Detect which cell encompasses the target text, then output its [x, y] center coordinate. 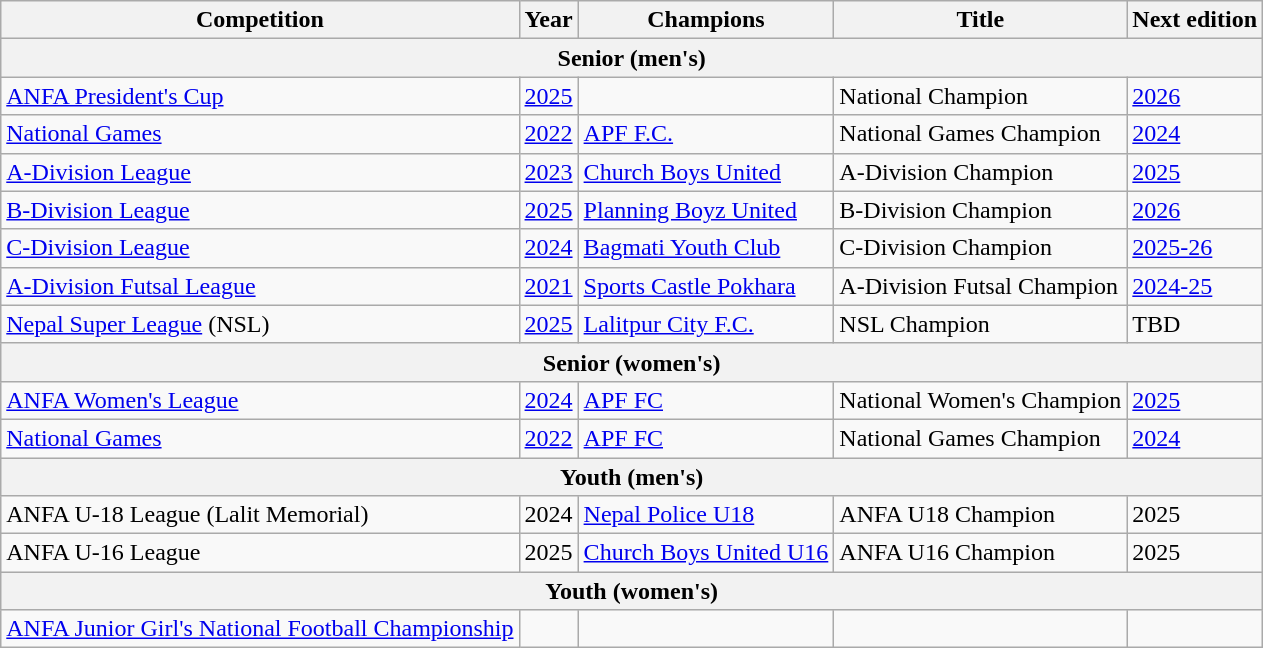
Lalitpur City F.C. [706, 324]
Title [980, 20]
C-Division Champion [980, 248]
2023 [548, 172]
APF F.C. [706, 134]
2021 [548, 286]
ANFA U-16 League [260, 553]
National Women's Champion [980, 400]
Year [548, 20]
C-Division League [260, 248]
ANFA President's Cup [260, 96]
Bagmati Youth Club [706, 248]
A-Division Champion [980, 172]
National Champion [980, 96]
TBD [1195, 324]
ANFA U16 Champion [980, 553]
A-Division Futsal Champion [980, 286]
NSL Champion [980, 324]
Youth (men's) [632, 477]
Planning Boyz United [706, 210]
Next edition [1195, 20]
Sports Castle Pokhara [706, 286]
A-Division League [260, 172]
ANFA U18 Champion [980, 515]
Competition [260, 20]
Champions [706, 20]
ANFA U-18 League (Lalit Memorial) [260, 515]
Senior (men's) [632, 58]
ANFA Junior Girl's National Football Championship [260, 629]
Nepal Police U18 [706, 515]
B-Division Champion [980, 210]
Nepal Super League (NSL) [260, 324]
B-Division League [260, 210]
A-Division Futsal League [260, 286]
2025-26 [1195, 248]
Church Boys United U16 [706, 553]
ANFA Women's League [260, 400]
Senior (women's) [632, 362]
Youth (women's) [632, 591]
2024-25 [1195, 286]
Church Boys United [706, 172]
